Determine the [X, Y] coordinate at the center of the cell enclosing the given text.  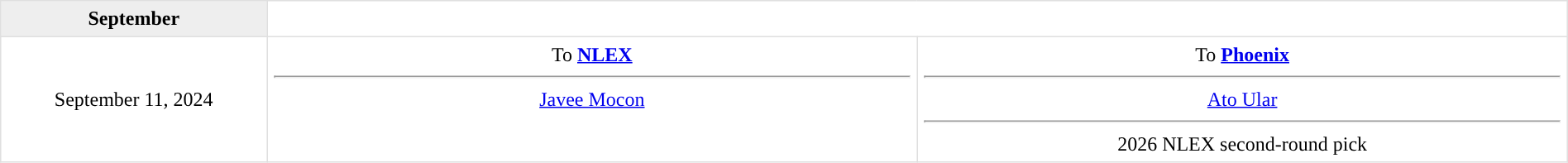
To NLEXJavee Mocon [592, 99]
To PhoenixAto Ular2026 NLEX second-round pick [1242, 99]
September 11, 2024 [134, 99]
September [134, 19]
